Determine the [X, Y] coordinate at the center of the cell enclosing the given text.  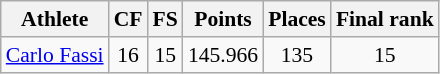
Points [223, 19]
FS [166, 19]
16 [128, 55]
Final rank [385, 19]
Athlete [55, 19]
135 [297, 55]
Carlo Fassi [55, 55]
Places [297, 19]
CF [128, 19]
145.966 [223, 55]
